Scan for the cell matching the given text and deliver its (X, Y) coordinate at center. 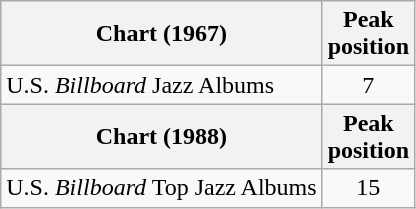
7 (368, 85)
15 (368, 188)
Chart (1988) (162, 136)
U.S. Billboard Top Jazz Albums (162, 188)
U.S. Billboard Jazz Albums (162, 85)
Chart (1967) (162, 34)
